Return the (X, Y) coordinate for the center point of the cell that contains the specified text.  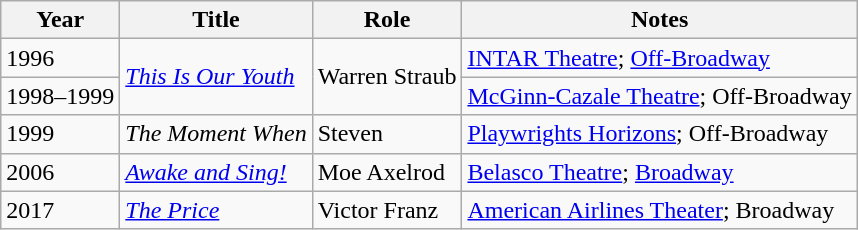
Warren Straub (387, 77)
McGinn-Cazale Theatre; Off-Broadway (660, 96)
Role (387, 20)
Awake and Sing! (216, 172)
The Moment When (216, 134)
Notes (660, 20)
Victor Franz (387, 210)
INTAR Theatre; Off-Broadway (660, 58)
American Airlines Theater; Broadway (660, 210)
The Price (216, 210)
1996 (60, 58)
This Is Our Youth (216, 77)
Belasco Theatre; Broadway (660, 172)
Playwrights Horizons; Off-Broadway (660, 134)
1998–1999 (60, 96)
Year (60, 20)
Steven (387, 134)
2017 (60, 210)
1999 (60, 134)
Title (216, 20)
2006 (60, 172)
Moe Axelrod (387, 172)
